Return (X, Y) of the center of cell containing provided text 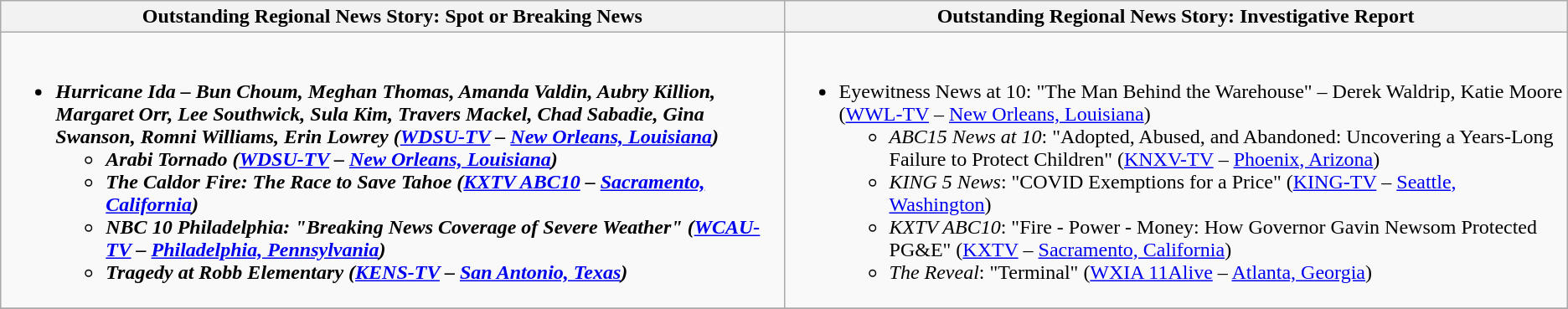
Outstanding Regional News Story: Spot or Breaking News (392, 17)
Outstanding Regional News Story: Investigative Report (1176, 17)
